Locate the cell with the specified text and output its [X, Y] center coordinate. 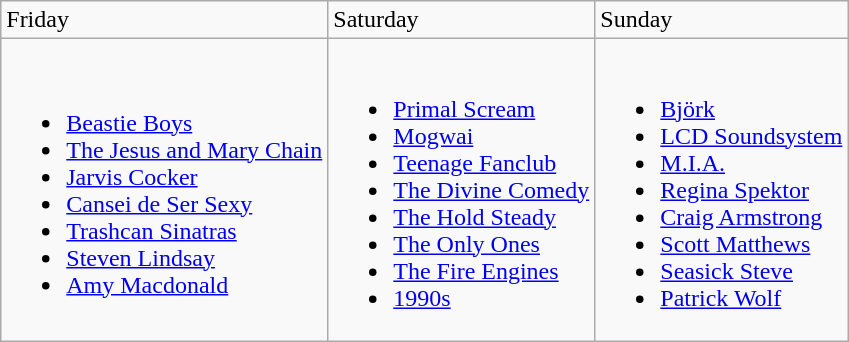
Saturday [462, 20]
BjörkLCD SoundsystemM.I.A.Regina SpektorCraig ArmstrongScott MatthewsSeasick StevePatrick Wolf [722, 190]
Primal ScreamMogwaiTeenage FanclubThe Divine ComedyThe Hold SteadyThe Only OnesThe Fire Engines1990s [462, 190]
Friday [164, 20]
Sunday [722, 20]
Beastie BoysThe Jesus and Mary ChainJarvis CockerCansei de Ser SexyTrashcan SinatrasSteven LindsayAmy Macdonald [164, 190]
